Extract the [x, y] coordinate from the center of the cell holding the provided text.  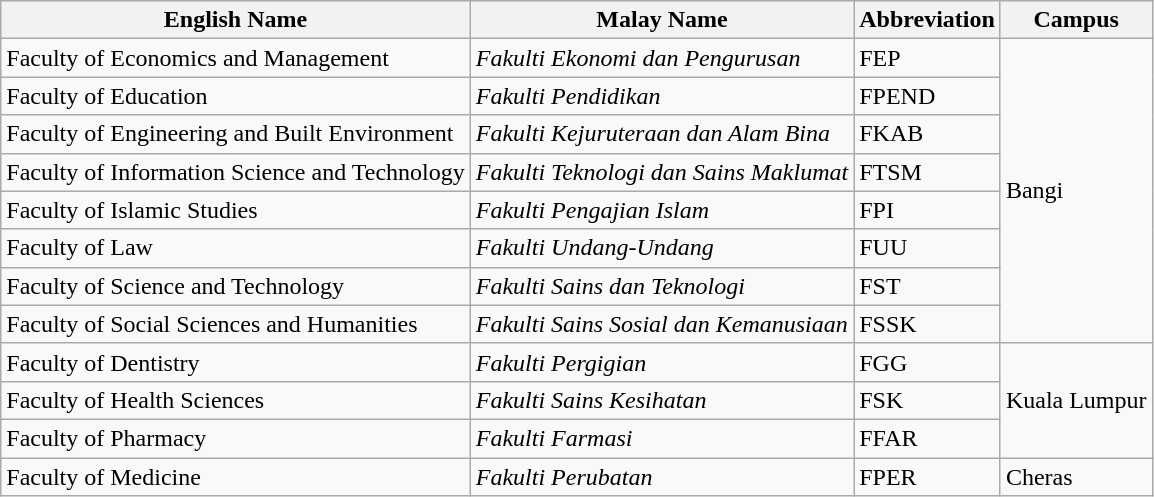
Fakulti Pergigian [662, 362]
Fakulti Perubatan [662, 477]
FUU [928, 248]
Fakulti Sains dan Teknologi [662, 286]
Campus [1076, 20]
Faculty of Science and Technology [236, 286]
FSK [928, 400]
Kuala Lumpur [1076, 400]
Faculty of Engineering and Built Environment [236, 134]
FGG [928, 362]
Faculty of Law [236, 248]
FTSM [928, 172]
FST [928, 286]
Faculty of Information Science and Technology [236, 172]
Faculty of Dentistry [236, 362]
Malay Name [662, 20]
FPEND [928, 96]
English Name [236, 20]
Fakulti Kejuruteraan dan Alam Bina [662, 134]
Fakulti Teknologi dan Sains Maklumat [662, 172]
Fakulti Sains Kesihatan [662, 400]
Faculty of Pharmacy [236, 438]
Abbreviation [928, 20]
FPER [928, 477]
Fakulti Undang-Undang [662, 248]
Faculty of Social Sciences and Humanities [236, 324]
Fakulti Pendidikan [662, 96]
Faculty of Health Sciences [236, 400]
Faculty of Medicine [236, 477]
FKAB [928, 134]
Faculty of Islamic Studies [236, 210]
FFAR [928, 438]
FSSK [928, 324]
Faculty of Economics and Management [236, 58]
Bangi [1076, 191]
FEP [928, 58]
Fakulti Farmasi [662, 438]
Fakulti Sains Sosial dan Kemanusiaan [662, 324]
Fakulti Ekonomi dan Pengurusan [662, 58]
Cheras [1076, 477]
FPI [928, 210]
Fakulti Pengajian Islam [662, 210]
Faculty of Education [236, 96]
